Identify which cell holds the provided text, then report its (x, y) central coordinate. 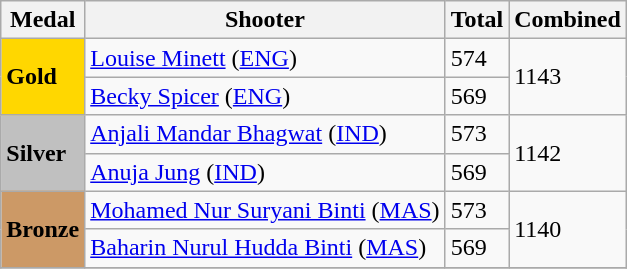
Anuja Jung (IND) (265, 172)
Total (477, 20)
Gold (43, 77)
1142 (568, 153)
Combined (568, 20)
Bronze (43, 229)
Baharin Nurul Hudda Binti (MAS) (265, 248)
574 (477, 58)
Anjali Mandar Bhagwat (IND) (265, 134)
Medal (43, 20)
1143 (568, 77)
1140 (568, 229)
Louise Minett (ENG) (265, 58)
Silver (43, 153)
Shooter (265, 20)
Becky Spicer (ENG) (265, 96)
Mohamed Nur Suryani Binti (MAS) (265, 210)
